Provide the (x, y) coordinate of the cell's center where the given text is located.  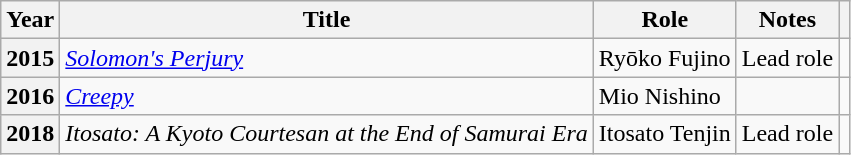
Solomon's Perjury (327, 58)
Role (664, 20)
Itosato: A Kyoto Courtesan at the End of Samurai Era (327, 134)
Creepy (327, 96)
Year (30, 20)
Ryōko Fujino (664, 58)
2018 (30, 134)
2016 (30, 96)
Itosato Tenjin (664, 134)
Notes (787, 20)
2015 (30, 58)
Mio Nishino (664, 96)
Title (327, 20)
